Return [x, y] of the center of cell containing provided text 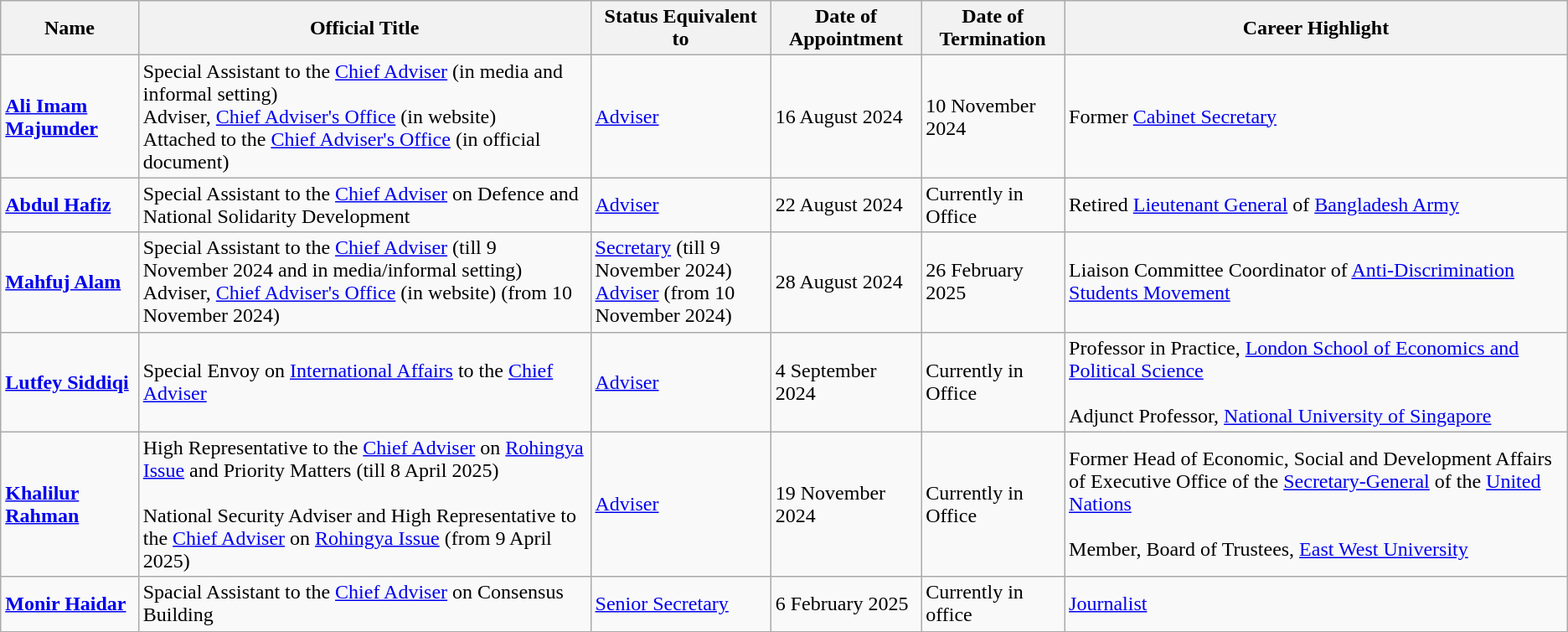
Khalilur Rahman [70, 505]
Status Equivalent to [680, 28]
Spacial Assistant to the Chief Adviser on Consensus Building [364, 604]
Monir Haidar [70, 604]
Mahfuj Alam [70, 282]
22 August 2024 [846, 205]
Special Envoy on International Affairs to the Chief Adviser [364, 382]
19 November 2024 [846, 505]
Ali Imam Majumder [70, 117]
28 August 2024 [846, 282]
Special Assistant to the Chief Adviser on Defence and National Solidarity Development [364, 205]
16 August 2024 [846, 117]
Career Highlight [1317, 28]
4 September 2024 [846, 382]
Lutfey Siddiqi [70, 382]
Journalist [1317, 604]
Official Title [364, 28]
6 February 2025 [846, 604]
Senior Secretary [680, 604]
Abdul Hafiz [70, 205]
Name [70, 28]
10 November 2024 [993, 117]
Former Cabinet Secretary [1317, 117]
Liaison Committee Coordinator of Anti-Discrimination Students Movement [1317, 282]
Professor in Practice, London School of Economics and Political ScienceAdjunct Professor, National University of Singapore [1317, 382]
Currently in office [993, 604]
Retired Lieutenant General of Bangladesh Army [1317, 205]
Date of Termination [993, 28]
Secretary (till 9 November 2024)Adviser (from 10 November 2024) [680, 282]
Date of Appointment [846, 28]
26 February 2025 [993, 282]
